From the cell containing the given text, extract its center point as [X, Y] coordinate. 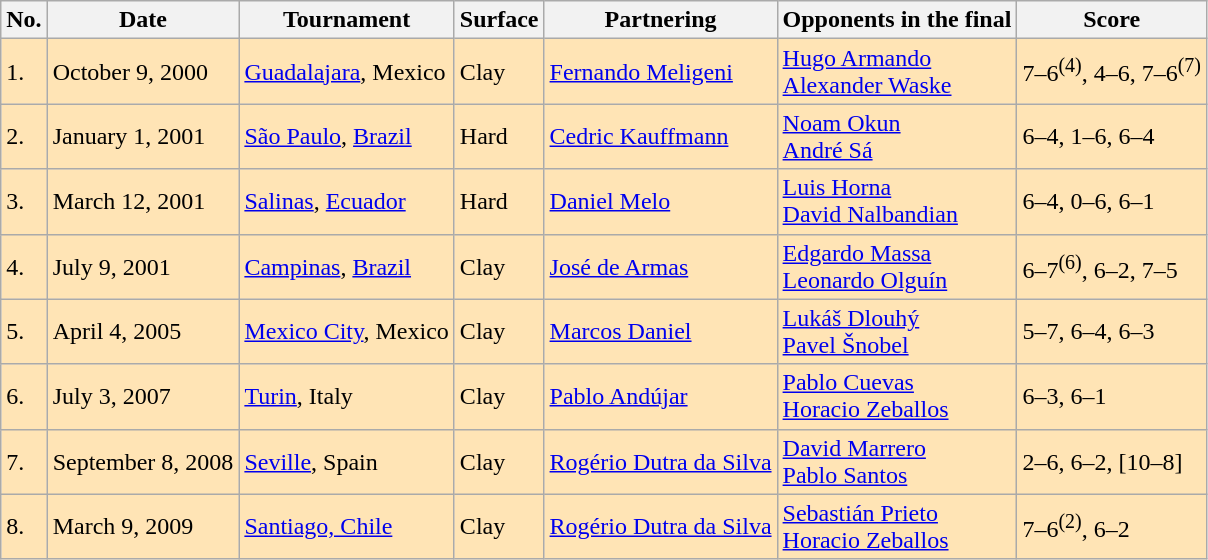
Hugo Armando Alexander Waske [897, 72]
Turin, Italy [346, 396]
July 9, 2001 [143, 266]
Luis Horna David Nalbandian [897, 202]
7. [24, 462]
Marcos Daniel [660, 332]
3. [24, 202]
Santiago, Chile [346, 526]
April 4, 2005 [143, 332]
David Marrero Pablo Santos [897, 462]
Daniel Melo [660, 202]
Noam Okun André Sá [897, 136]
No. [24, 20]
6–4, 0–6, 6–1 [1112, 202]
2–6, 6–2, [10–8] [1112, 462]
6–4, 1–6, 6–4 [1112, 136]
1. [24, 72]
September 8, 2008 [143, 462]
October 9, 2000 [143, 72]
Campinas, Brazil [346, 266]
Surface [499, 20]
Seville, Spain [346, 462]
January 1, 2001 [143, 136]
4. [24, 266]
Lukáš Dlouhý Pavel Šnobel [897, 332]
José de Armas [660, 266]
March 9, 2009 [143, 526]
8. [24, 526]
2. [24, 136]
Sebastián Prieto Horacio Zeballos [897, 526]
Edgardo Massa Leonardo Olguín [897, 266]
5–7, 6–4, 6–3 [1112, 332]
6. [24, 396]
6–3, 6–1 [1112, 396]
Date [143, 20]
Pablo Cuevas Horacio Zeballos [897, 396]
Fernando Meligeni [660, 72]
Pablo Andújar [660, 396]
6–7(6), 6–2, 7–5 [1112, 266]
5. [24, 332]
Salinas, Ecuador [346, 202]
Mexico City, Mexico [346, 332]
Cedric Kauffmann [660, 136]
Partnering [660, 20]
Guadalajara, Mexico [346, 72]
7–6(4), 4–6, 7–6(7) [1112, 72]
7–6(2), 6–2 [1112, 526]
Score [1112, 20]
São Paulo, Brazil [346, 136]
Tournament [346, 20]
Opponents in the final [897, 20]
July 3, 2007 [143, 396]
March 12, 2001 [143, 202]
